From the cell containing the given text, extract its center point as [x, y] coordinate. 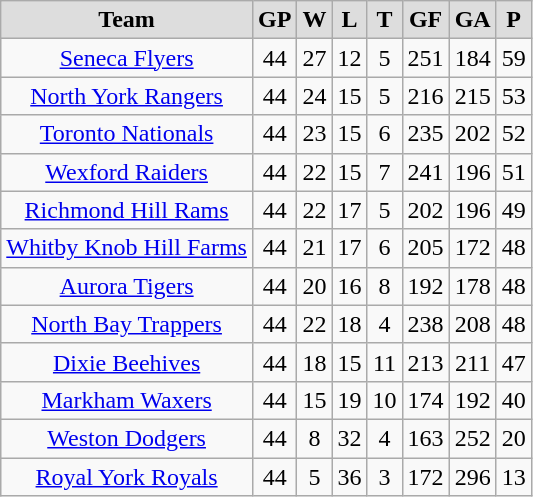
174 [426, 400]
178 [472, 286]
163 [426, 438]
49 [514, 210]
16 [350, 286]
W [314, 20]
Whitby Knob Hill Farms [127, 248]
27 [314, 58]
3 [384, 477]
51 [514, 172]
252 [472, 438]
Seneca Flyers [127, 58]
Team [127, 20]
36 [350, 477]
P [514, 20]
238 [426, 324]
Toronto Nationals [127, 134]
T [384, 20]
GA [472, 20]
205 [426, 248]
213 [426, 362]
235 [426, 134]
10 [384, 400]
40 [514, 400]
215 [472, 96]
Aurora Tigers [127, 286]
47 [514, 362]
Wexford Raiders [127, 172]
L [350, 20]
251 [426, 58]
Richmond Hill Rams [127, 210]
13 [514, 477]
11 [384, 362]
19 [350, 400]
32 [350, 438]
241 [426, 172]
7 [384, 172]
211 [472, 362]
53 [514, 96]
Markham Waxers [127, 400]
GP [274, 20]
12 [350, 58]
GF [426, 20]
North Bay Trappers [127, 324]
Royal York Royals [127, 477]
21 [314, 248]
296 [472, 477]
23 [314, 134]
Dixie Beehives [127, 362]
24 [314, 96]
Weston Dodgers [127, 438]
North York Rangers [127, 96]
208 [472, 324]
184 [472, 58]
216 [426, 96]
59 [514, 58]
52 [514, 134]
